Pinpoint the cell where the given text exists, returning its (X, Y) midpoint coordinate. 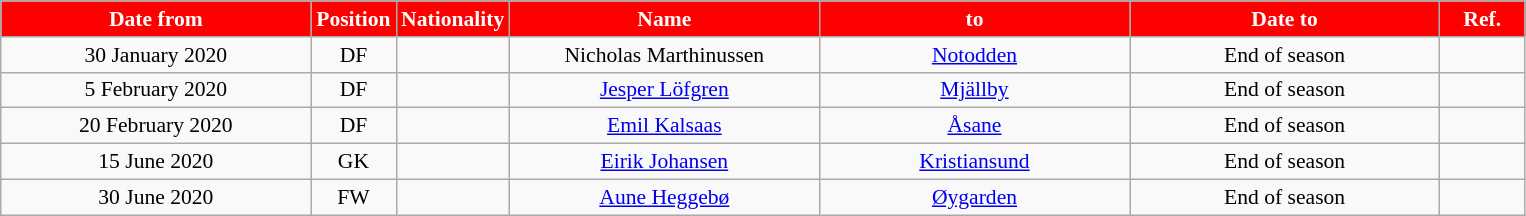
GK (354, 162)
30 January 2020 (156, 55)
Aune Heggebø (664, 197)
to (974, 19)
Nicholas Marthinussen (664, 55)
Date to (1285, 19)
Eirik Johansen (664, 162)
Notodden (974, 55)
30 June 2020 (156, 197)
FW (354, 197)
Øygarden (974, 197)
Mjällby (974, 90)
Kristiansund (974, 162)
Ref. (1482, 19)
Åsane (974, 126)
Name (664, 19)
Jesper Löfgren (664, 90)
20 February 2020 (156, 126)
5 February 2020 (156, 90)
Emil Kalsaas (664, 126)
Nationality (452, 19)
15 June 2020 (156, 162)
Position (354, 19)
Date from (156, 19)
